Extract the (X, Y) coordinate from the center of the cell holding the provided text.  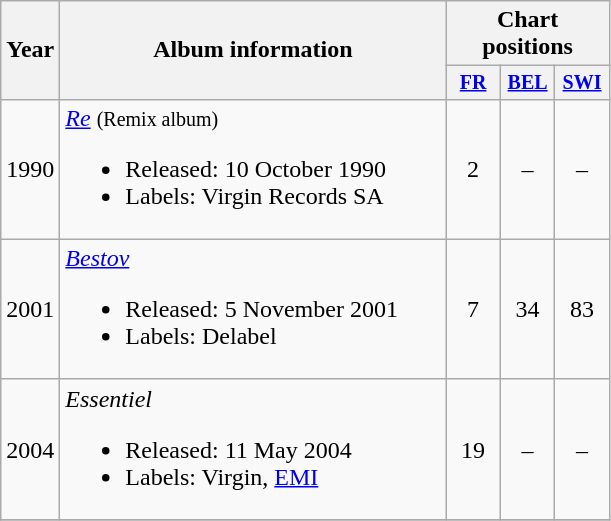
BEL (527, 82)
Album information (253, 50)
2 (473, 169)
2004 (30, 449)
FR (473, 82)
1990 (30, 169)
19 (473, 449)
83 (582, 309)
2001 (30, 309)
BestovReleased: 5 November 2001Labels: Delabel (253, 309)
34 (527, 309)
EssentielReleased: 11 May 2004Labels: Virgin, EMI (253, 449)
Year (30, 50)
SWI (582, 82)
Re (Remix album)Released: 10 October 1990Labels: Virgin Records SA (253, 169)
7 (473, 309)
Chart positions (528, 34)
